Return (x, y) of the center of cell containing provided text 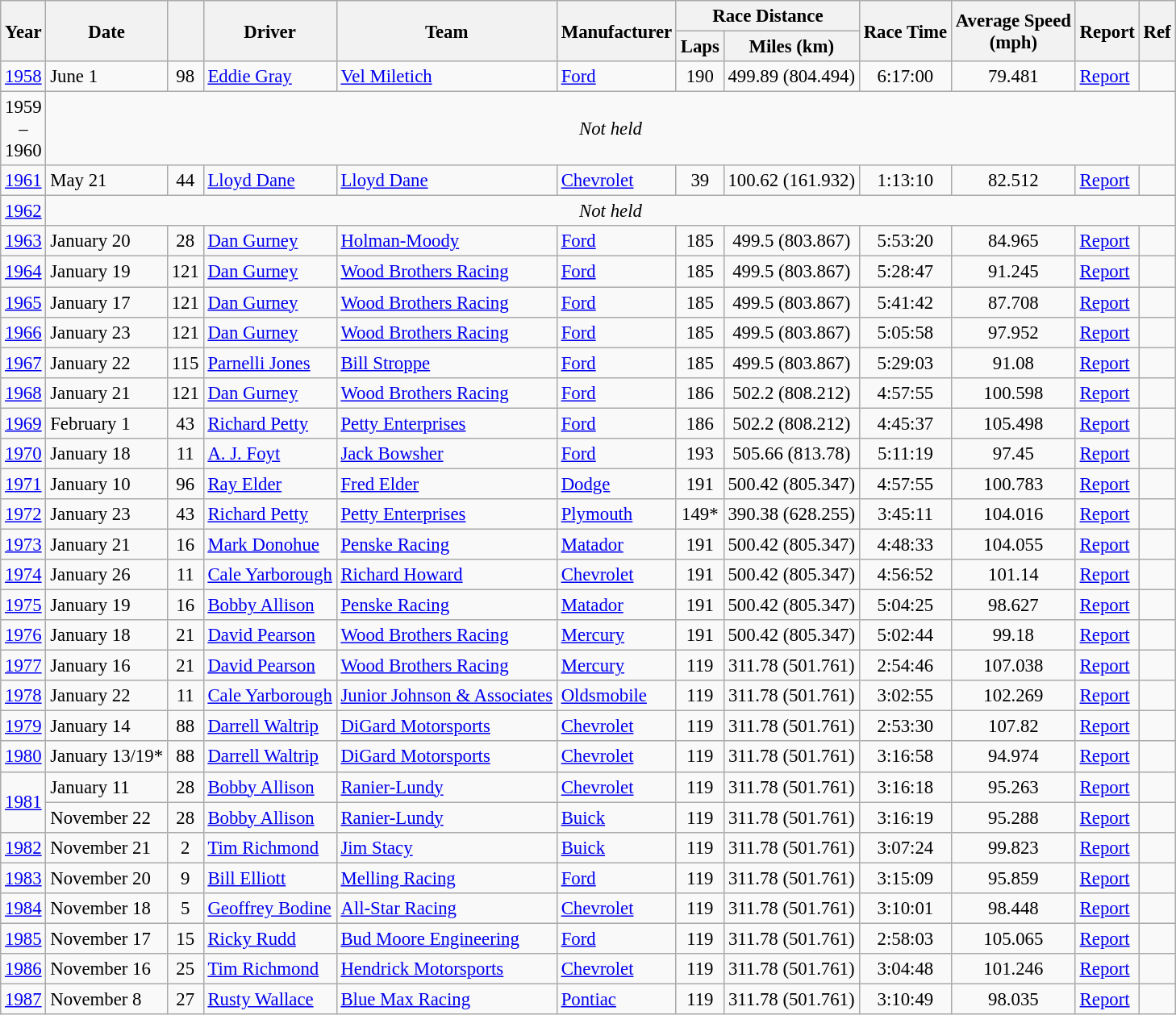
1976 (23, 635)
January 14 (106, 726)
January 11 (106, 787)
98.448 (1013, 909)
1978 (23, 696)
November 20 (106, 878)
95.263 (1013, 787)
1981 (23, 801)
November 18 (106, 909)
98.035 (1013, 999)
102.269 (1013, 696)
Race Distance (768, 16)
82.512 (1013, 181)
1959–1960 (23, 129)
5:11:19 (905, 454)
4:56:52 (905, 575)
97.952 (1013, 332)
499.89 (804.494) (791, 77)
January 17 (106, 302)
104.055 (1013, 544)
115 (186, 363)
1979 (23, 726)
Holman-Moody (447, 241)
A. J. Foyt (269, 454)
Year (23, 31)
5:02:44 (905, 635)
98.627 (1013, 605)
Ray Elder (269, 484)
390.38 (628.255) (791, 514)
Dodge (616, 484)
Melling Racing (447, 878)
Team (447, 31)
2:53:30 (905, 726)
3:16:19 (905, 817)
2:58:03 (905, 938)
1966 (23, 332)
June 1 (106, 77)
9 (186, 878)
3:02:55 (905, 696)
100.598 (1013, 393)
Date (106, 31)
5 (186, 909)
3:07:24 (905, 847)
Blue Max Racing (447, 999)
25 (186, 969)
Manufacturer (616, 31)
3:45:11 (905, 514)
Mark Donohue (269, 544)
1987 (23, 999)
1985 (23, 938)
4:45:37 (905, 423)
3:10:49 (905, 999)
February 1 (106, 423)
1977 (23, 666)
Parnelli Jones (269, 363)
Richard Howard (447, 575)
27 (186, 999)
November 21 (106, 847)
193 (700, 454)
2:54:46 (905, 666)
5:29:03 (905, 363)
January 20 (106, 241)
Jack Bowsher (447, 454)
505.66 (813.78) (791, 454)
3:04:48 (905, 969)
May 21 (106, 181)
5:28:47 (905, 272)
100.62 (161.932) (791, 181)
Bud Moore Engineering (447, 938)
15 (186, 938)
1967 (23, 363)
Junior Johnson & Associates (447, 696)
1974 (23, 575)
Miles (km) (791, 47)
January 26 (106, 575)
January 16 (106, 666)
1984 (23, 909)
6:17:00 (905, 77)
Bill Stroppe (447, 363)
Pontiac (616, 999)
Average Speed(mph) (1013, 31)
4:48:33 (905, 544)
Driver (269, 31)
1982 (23, 847)
94.974 (1013, 757)
1972 (23, 514)
104.016 (1013, 514)
Race Time (905, 31)
1983 (23, 878)
1961 (23, 181)
5:05:58 (905, 332)
3:15:09 (905, 878)
Hendrick Motorsports (447, 969)
5:53:20 (905, 241)
November 17 (106, 938)
1980 (23, 757)
November 22 (106, 817)
95.859 (1013, 878)
97.45 (1013, 454)
87.708 (1013, 302)
99.18 (1013, 635)
3:16:18 (905, 787)
5:04:25 (905, 605)
Oldsmobile (616, 696)
100.783 (1013, 484)
1971 (23, 484)
101.246 (1013, 969)
107.038 (1013, 666)
3:16:58 (905, 757)
98 (186, 77)
3:10:01 (905, 909)
105.498 (1013, 423)
1962 (23, 211)
Ricky Rudd (269, 938)
Plymouth (616, 514)
39 (700, 181)
Laps (700, 47)
95.288 (1013, 817)
Fred Elder (447, 484)
January 10 (106, 484)
91.245 (1013, 272)
January 13/19* (106, 757)
Eddie Gray (269, 77)
Rusty Wallace (269, 999)
5:41:42 (905, 302)
1958 (23, 77)
1975 (23, 605)
1964 (23, 272)
1968 (23, 393)
1970 (23, 454)
1:13:10 (905, 181)
99.823 (1013, 847)
105.065 (1013, 938)
2 (186, 847)
107.82 (1013, 726)
101.14 (1013, 575)
91.08 (1013, 363)
96 (186, 484)
1973 (23, 544)
149* (700, 514)
Vel Miletich (447, 77)
1965 (23, 302)
1986 (23, 969)
190 (700, 77)
November 8 (106, 999)
Geoffrey Bodine (269, 909)
November 16 (106, 969)
44 (186, 181)
All-Star Racing (447, 909)
Bill Elliott (269, 878)
1969 (23, 423)
1963 (23, 241)
84.965 (1013, 241)
Jim Stacy (447, 847)
79.481 (1013, 77)
Ref (1157, 31)
